Pinpoint the cell where the given text exists, returning its [X, Y] midpoint coordinate. 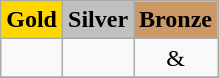
Bronze [176, 20]
& [176, 58]
Silver [98, 20]
Gold [32, 20]
